Provide the [X, Y] coordinate of the cell's center where the given text is located.  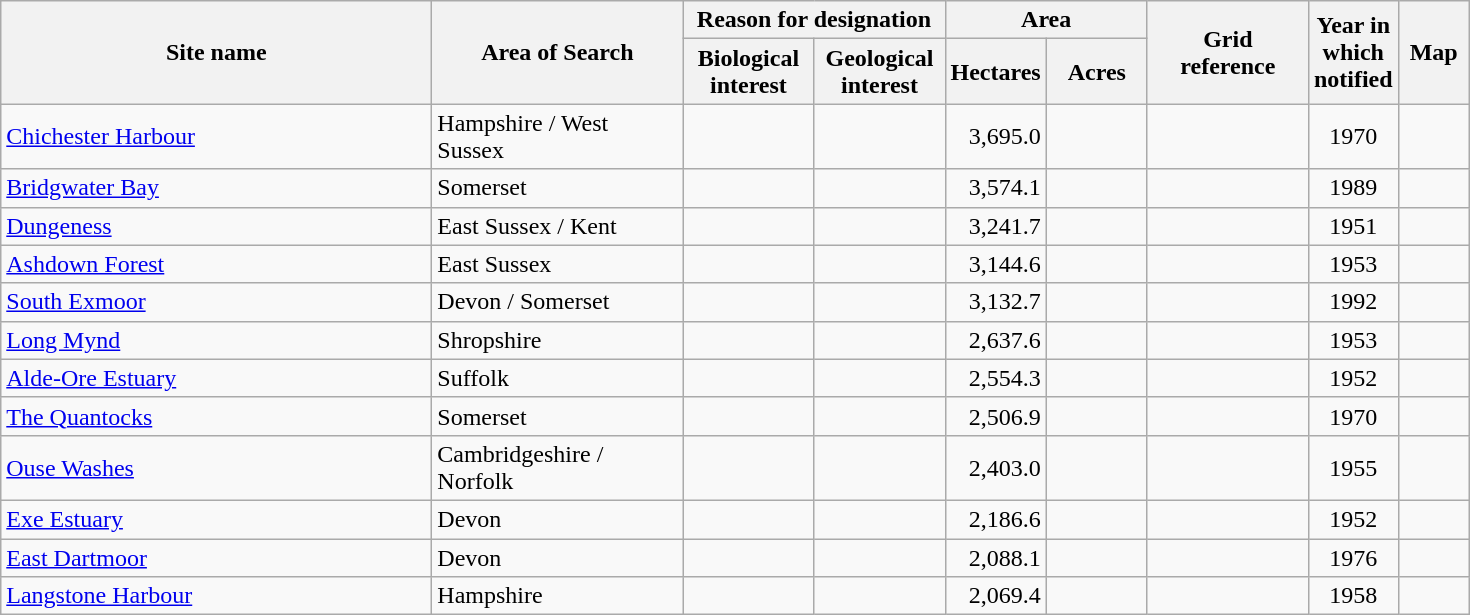
Area [1046, 20]
The Quantocks [216, 416]
Map [1434, 52]
Grid reference [1228, 52]
2,554.3 [996, 378]
1955 [1353, 468]
East Sussex / Kent [558, 226]
2,186.6 [996, 519]
2,637.6 [996, 340]
East Sussex [558, 264]
Geological interest [880, 72]
1976 [1353, 557]
Ashdown Forest [216, 264]
3,241.7 [996, 226]
Long Mynd [216, 340]
Year in which notified [1353, 52]
Dungeness [216, 226]
Alde-Ore Estuary [216, 378]
Ouse Washes [216, 468]
2,069.4 [996, 596]
2,506.9 [996, 416]
Exe Estuary [216, 519]
Bridgwater Bay [216, 188]
Cambridgeshire / Norfolk [558, 468]
East Dartmoor [216, 557]
Hampshire [558, 596]
Devon / Somerset [558, 302]
Site name [216, 52]
Shropshire [558, 340]
1958 [1353, 596]
3,574.1 [996, 188]
1992 [1353, 302]
Hampshire / West Sussex [558, 136]
Biological interest [748, 72]
Hectares [996, 72]
Reason for designation [814, 20]
2,088.1 [996, 557]
2,403.0 [996, 468]
Acres [1096, 72]
South Exmoor [216, 302]
3,144.6 [996, 264]
Langstone Harbour [216, 596]
Suffolk [558, 378]
Area of Search [558, 52]
1989 [1353, 188]
3,132.7 [996, 302]
Chichester Harbour [216, 136]
3,695.0 [996, 136]
1951 [1353, 226]
